Return the (x, y) coordinate for the center point of the cell that contains the specified text.  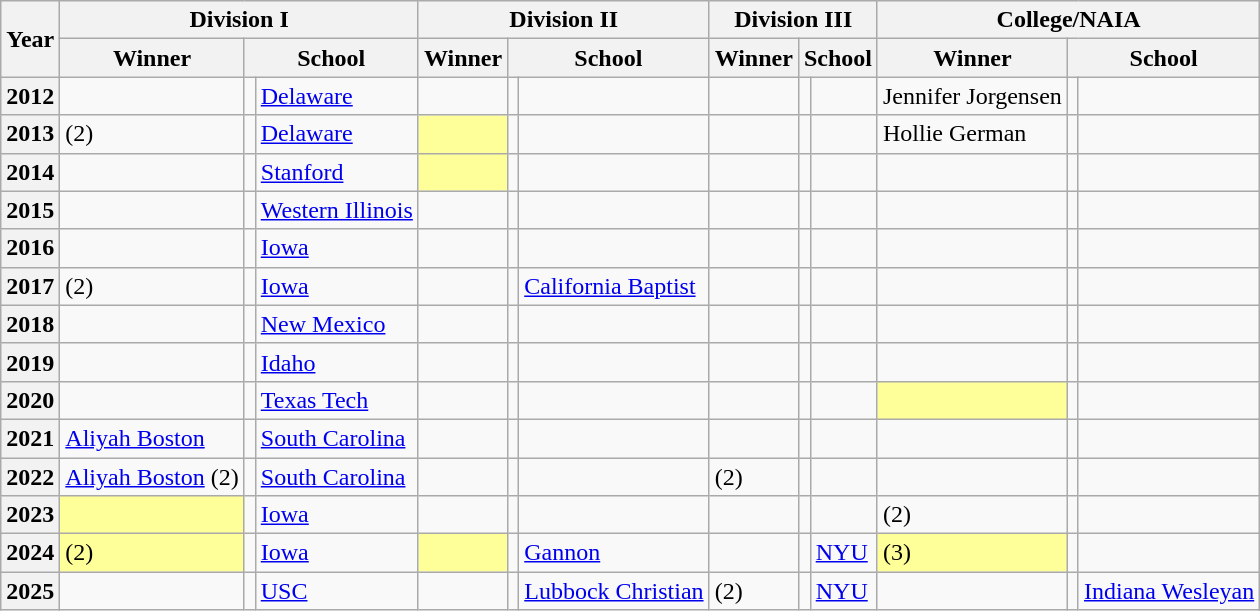
Lubbock Christian (614, 591)
Jennifer Jorgensen (972, 96)
Aliyah Boston (2) (152, 477)
Hollie German (972, 134)
2018 (30, 324)
2023 (30, 515)
Stanford (336, 172)
Indiana Wesleyan (1168, 591)
2020 (30, 400)
Western Illinois (336, 210)
2024 (30, 553)
2025 (30, 591)
2015 (30, 210)
USC (336, 591)
New Mexico (336, 324)
2021 (30, 438)
Year (30, 39)
Division I (240, 20)
California Baptist (614, 286)
Division II (564, 20)
Aliyah Boston (152, 438)
2013 (30, 134)
2022 (30, 477)
2017 (30, 286)
Division III (793, 20)
2019 (30, 362)
2016 (30, 248)
2014 (30, 172)
Gannon (614, 553)
(3) (972, 553)
Texas Tech (336, 400)
Idaho (336, 362)
2012 (30, 96)
College/NAIA (1068, 20)
